Return [X, Y] of the center of cell containing provided text 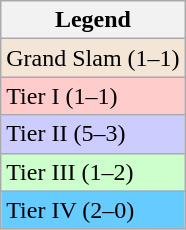
Grand Slam (1–1) [93, 58]
Legend [93, 20]
Tier IV (2–0) [93, 210]
Tier III (1–2) [93, 172]
Tier I (1–1) [93, 96]
Tier II (5–3) [93, 134]
